Scan for the cell matching the given text and deliver its (X, Y) coordinate at center. 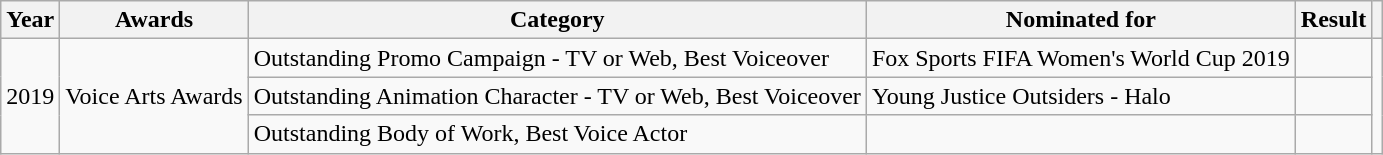
Outstanding Promo Campaign - TV or Web, Best Voiceover (557, 58)
Voice Arts Awards (154, 96)
Result (1333, 20)
Category (557, 20)
Nominated for (1080, 20)
Outstanding Animation Character - TV or Web, Best Voiceover (557, 96)
Awards (154, 20)
Year (30, 20)
Fox Sports FIFA Women's World Cup 2019 (1080, 58)
2019 (30, 96)
Outstanding Body of Work, Best Voice Actor (557, 134)
Young Justice Outsiders - Halo (1080, 96)
